From the cell containing the given text, extract its center point as (x, y) coordinate. 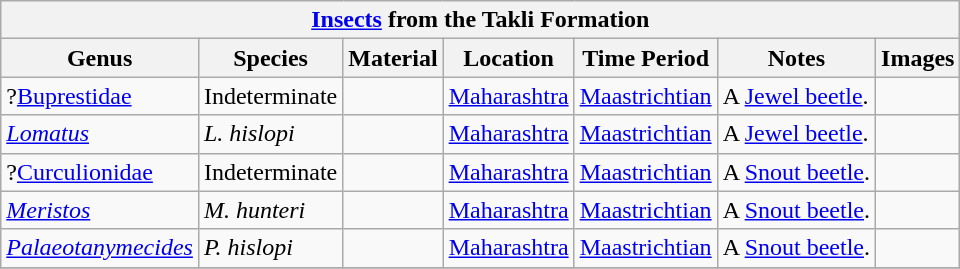
Species (270, 58)
P. hislopi (270, 248)
Images (918, 58)
?Buprestidae (100, 96)
Notes (796, 58)
Insects from the Takli Formation (480, 20)
Genus (100, 58)
Meristos (100, 210)
M. hunteri (270, 210)
?Curculionidae (100, 172)
L. hislopi (270, 134)
Palaeotanymecides (100, 248)
Material (393, 58)
Location (508, 58)
Lomatus (100, 134)
Time Period (646, 58)
